From the cell containing the given text, extract its center point as (x, y) coordinate. 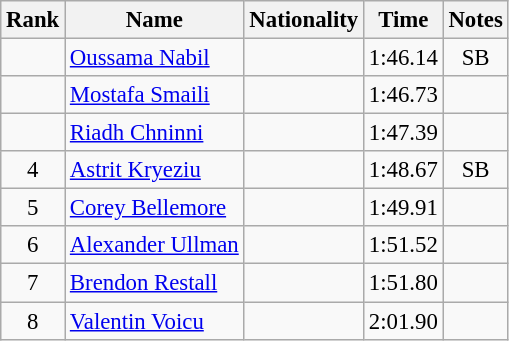
Rank (33, 20)
Mostafa Smaili (155, 95)
1:46.14 (404, 58)
Name (155, 20)
Riadh Chninni (155, 133)
1:46.73 (404, 95)
1:48.67 (404, 170)
2:01.90 (404, 321)
1:47.39 (404, 133)
7 (33, 283)
1:51.52 (404, 245)
Astrit Kryeziu (155, 170)
Oussama Nabil (155, 58)
Valentin Voicu (155, 321)
Notes (476, 20)
1:51.80 (404, 283)
Alexander Ullman (155, 245)
4 (33, 170)
5 (33, 208)
Nationality (304, 20)
Brendon Restall (155, 283)
Corey Bellemore (155, 208)
Time (404, 20)
8 (33, 321)
6 (33, 245)
1:49.91 (404, 208)
